Identify which cell holds the provided text, then report its [x, y] central coordinate. 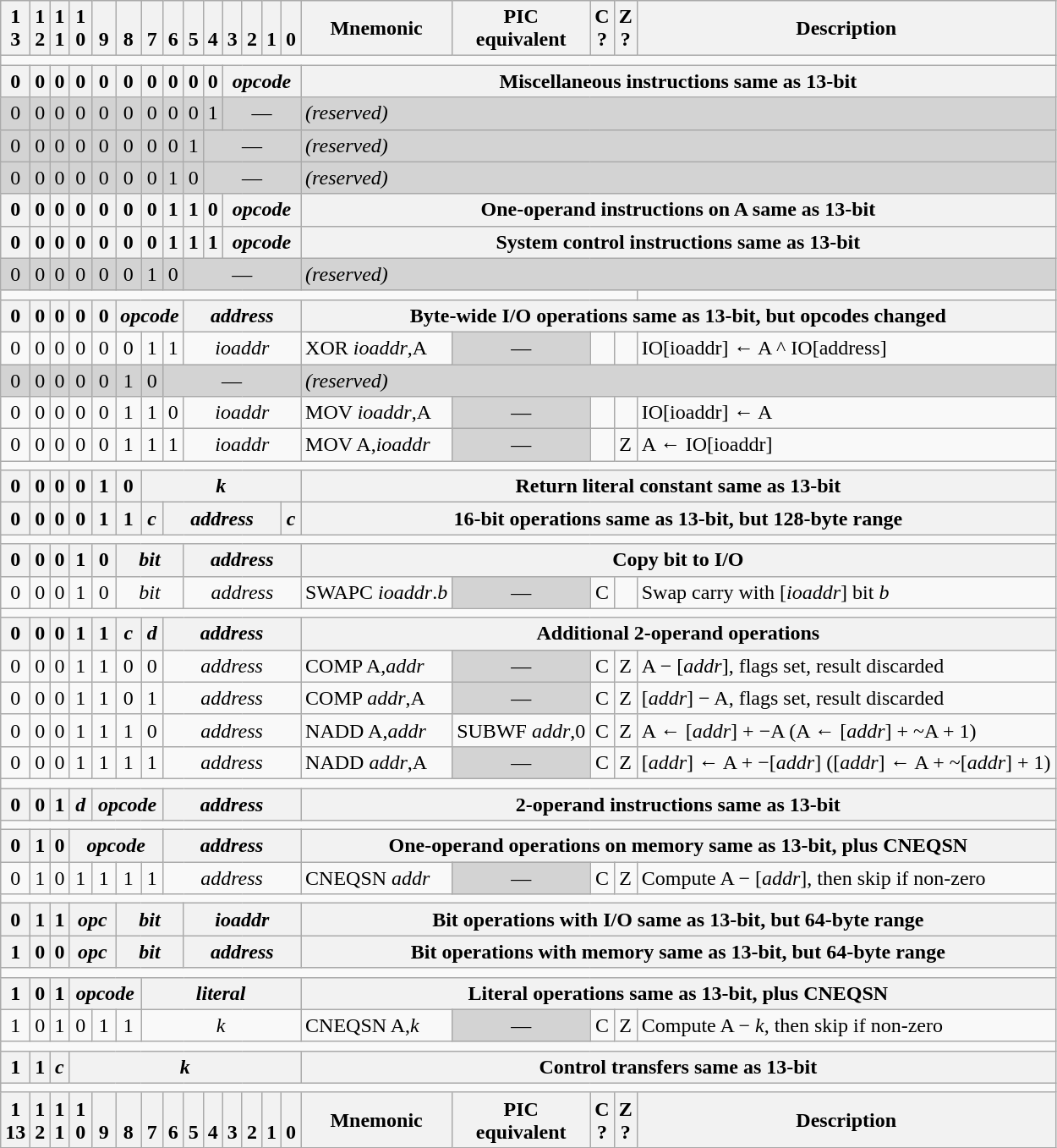
COMP addr,A [377, 698]
[addr] ← A + −[addr] ([addr] ← A + ~[addr] + 1) [846, 762]
Byte-wide I/O operations same as 13-bit, but opcodes changed [678, 316]
Compute A − k, then skip if non-zero [846, 1025]
Bit operations with I/O same as 13-bit, but 64-byte range [678, 920]
NADD addr,A [377, 762]
IO[ioaddr] ← A [846, 413]
Miscellaneous instructions same as 13-bit [678, 81]
Literal operations same as 13-bit, plus CNEQSN [678, 993]
Copy bit to I/O [678, 560]
One-operand operations on memory same as 13-bit, plus CNEQSN [678, 846]
IO[ioaddr] ← A ^ IO[address] [846, 348]
literal [222, 993]
Additional 2-operand operations [678, 634]
Control transfers same as 13-bit [678, 1067]
113 [15, 1120]
MOV ioaddr,A [377, 413]
System control instructions same as 13-bit [678, 242]
CNEQSN addr [377, 878]
One-operand instructions on A same as 13-bit [678, 210]
NADD A,addr [377, 730]
16-bit operations same as 13-bit, but 128-byte range [678, 519]
Swap carry with [ioaddr] bit b [846, 592]
13 [15, 29]
XOR ioaddr,A [377, 348]
SWAPC ioaddr.b [377, 592]
A ← [addr] + −A (A ← [addr] + ~A + 1) [846, 730]
Return literal constant same as 13-bit [678, 486]
MOV A,ioaddr [377, 445]
A ← IO[ioaddr] [846, 445]
Bit operations with memory same as 13-bit, but 64-byte range [678, 952]
COMP A,addr [377, 666]
Compute A − [addr], then skip if non-zero [846, 878]
A − [addr], flags set, result discarded [846, 666]
SUBWF addr,0 [521, 730]
[addr] − A, flags set, result discarded [846, 698]
CNEQSN A,k [377, 1025]
2-operand instructions same as 13-bit [678, 805]
